Capture the cell that displays the provided text and extract its [X, Y] central coordinate. 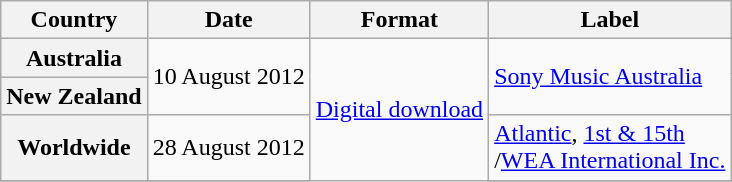
Atlantic, 1st & 15th/WEA International Inc. [610, 148]
Australia [74, 58]
Digital download [399, 110]
Sony Music Australia [610, 77]
10 August 2012 [228, 77]
Label [610, 20]
Worldwide [74, 148]
Format [399, 20]
28 August 2012 [228, 148]
New Zealand [74, 96]
Country [74, 20]
Date [228, 20]
